Determine the [x, y] coordinate at the center of the cell enclosing the given text.  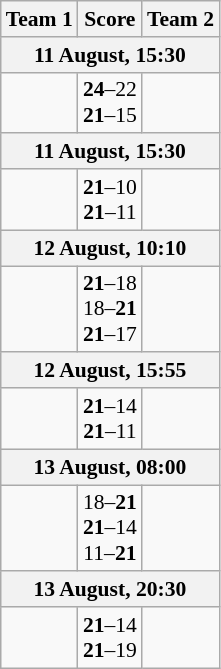
18–2121–1411–21 [110, 528]
12 August, 10:10 [110, 248]
24–2221–15 [110, 102]
13 August, 08:00 [110, 467]
Team 2 [180, 19]
21–1021–11 [110, 200]
Score [110, 19]
Team 1 [40, 19]
13 August, 20:30 [110, 590]
21–1818–2121–17 [110, 310]
21–1421–19 [110, 638]
12 August, 15:55 [110, 371]
21–1421–11 [110, 418]
